From the cell containing the given text, extract its center point as (x, y) coordinate. 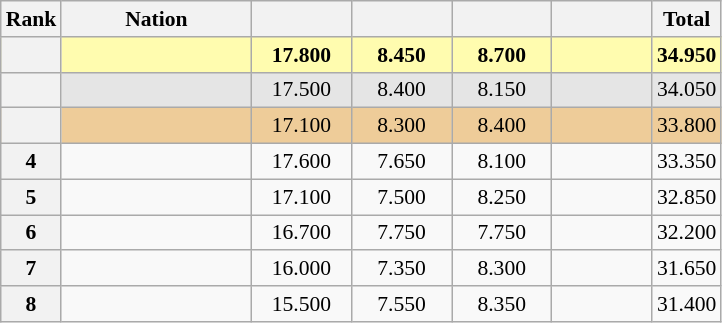
8.350 (502, 304)
32.200 (686, 233)
7.650 (402, 162)
33.800 (686, 126)
7.550 (402, 304)
32.850 (686, 197)
4 (32, 162)
8.150 (502, 90)
17.800 (301, 55)
15.500 (301, 304)
7 (32, 269)
16.700 (301, 233)
7.350 (402, 269)
16.000 (301, 269)
Total (686, 19)
6 (32, 233)
8.250 (502, 197)
17.500 (301, 90)
17.600 (301, 162)
8.700 (502, 55)
7.500 (402, 197)
34.950 (686, 55)
8.100 (502, 162)
34.050 (686, 90)
5 (32, 197)
8 (32, 304)
33.350 (686, 162)
8.450 (402, 55)
Nation (156, 19)
Rank (32, 19)
31.650 (686, 269)
31.400 (686, 304)
